Detect which cell encompasses the target text, then output its [X, Y] center coordinate. 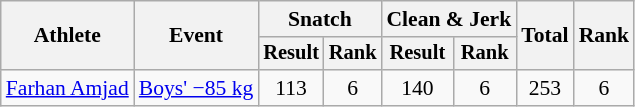
Snatch [320, 19]
253 [544, 88]
Event [196, 36]
Athlete [68, 36]
Total [544, 36]
Clean & Jerk [448, 19]
113 [291, 88]
Boys' −85 kg [196, 88]
Farhan Amjad [68, 88]
140 [417, 88]
